Extract the (x, y) coordinate from the center of the cell holding the provided text.  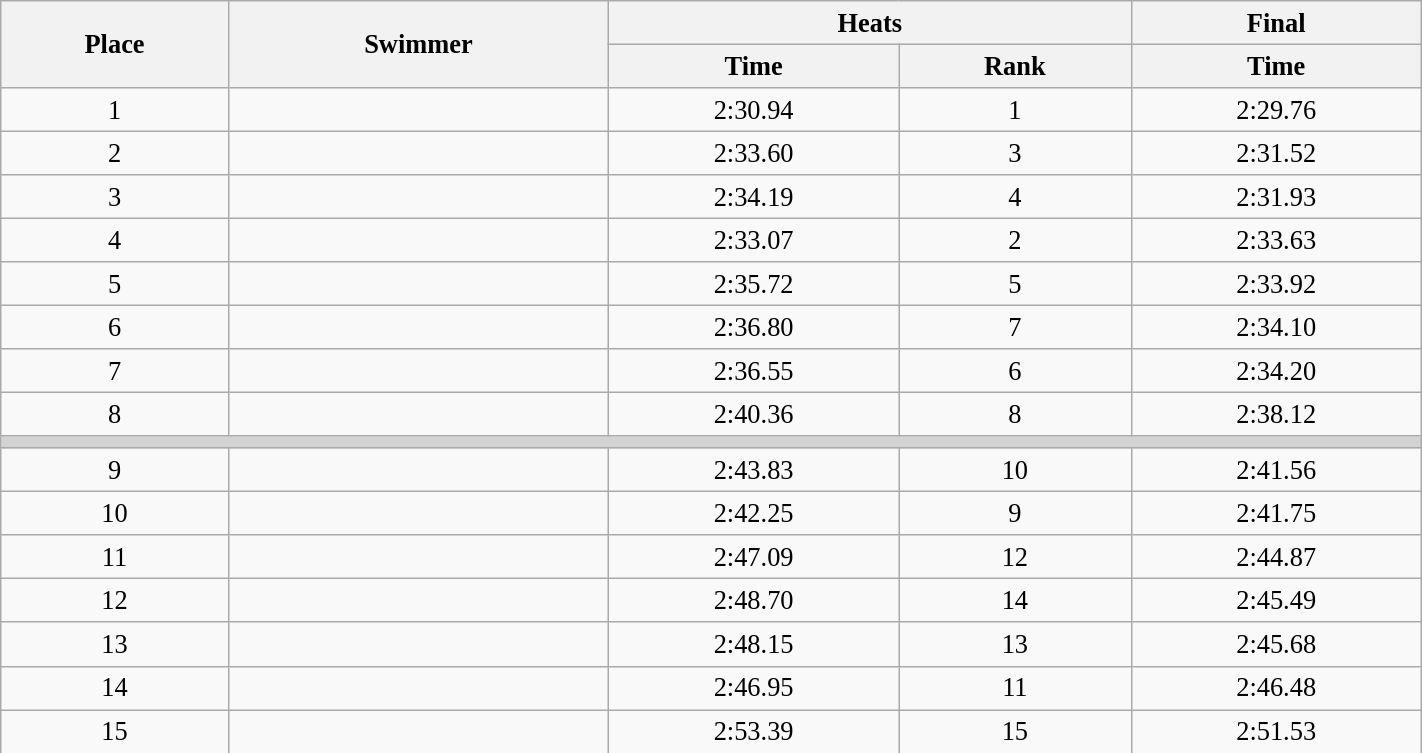
2:33.92 (1276, 284)
2:53.39 (754, 731)
2:34.20 (1276, 371)
Heats (870, 22)
2:45.49 (1276, 600)
Final (1276, 22)
2:34.19 (754, 197)
Place (115, 44)
2:31.93 (1276, 197)
2:43.83 (754, 470)
2:48.15 (754, 644)
2:31.52 (1276, 153)
2:46.95 (754, 688)
2:44.87 (1276, 557)
2:36.55 (754, 371)
2:35.72 (754, 284)
2:33.07 (754, 240)
Rank (1015, 66)
2:41.56 (1276, 470)
2:46.48 (1276, 688)
2:45.68 (1276, 644)
2:38.12 (1276, 414)
2:33.63 (1276, 240)
2:29.76 (1276, 109)
2:42.25 (754, 513)
2:40.36 (754, 414)
Swimmer (418, 44)
2:47.09 (754, 557)
2:30.94 (754, 109)
2:41.75 (1276, 513)
2:51.53 (1276, 731)
2:36.80 (754, 327)
2:48.70 (754, 600)
2:34.10 (1276, 327)
2:33.60 (754, 153)
